Return the [x, y] coordinate for the center point of the cell that contains the specified text.  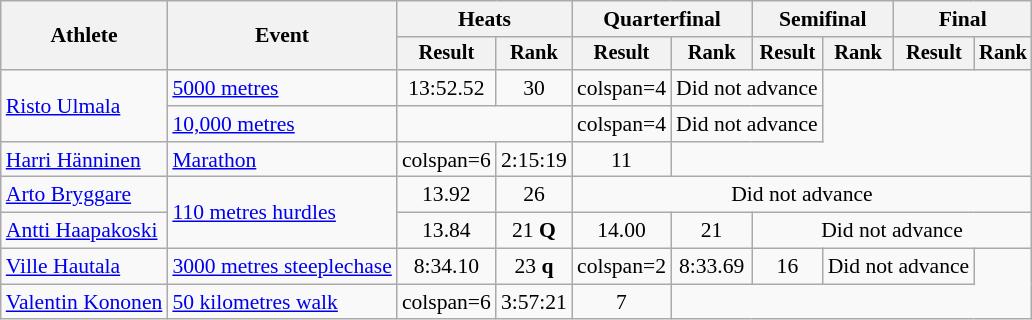
Quarterfinal [662, 19]
Harri Hänninen [84, 160]
Marathon [282, 160]
13:52.52 [446, 88]
10,000 metres [282, 124]
16 [787, 267]
21 [712, 231]
Arto Bryggare [84, 195]
3000 metres steeplechase [282, 267]
Valentin Kononen [84, 302]
50 kilometres walk [282, 302]
23 q [534, 267]
13.84 [446, 231]
Event [282, 36]
13.92 [446, 195]
colspan=2 [622, 267]
14.00 [622, 231]
Athlete [84, 36]
Heats [484, 19]
8:33.69 [712, 267]
8:34.10 [446, 267]
26 [534, 195]
Final [963, 19]
2:15:19 [534, 160]
Antti Haapakoski [84, 231]
5000 metres [282, 88]
110 metres hurdles [282, 212]
Ville Hautala [84, 267]
7 [622, 302]
Semifinal [822, 19]
Risto Ulmala [84, 106]
11 [622, 160]
21 Q [534, 231]
3:57:21 [534, 302]
30 [534, 88]
